Extract the (x, y) coordinate from the center of the cell holding the provided text.  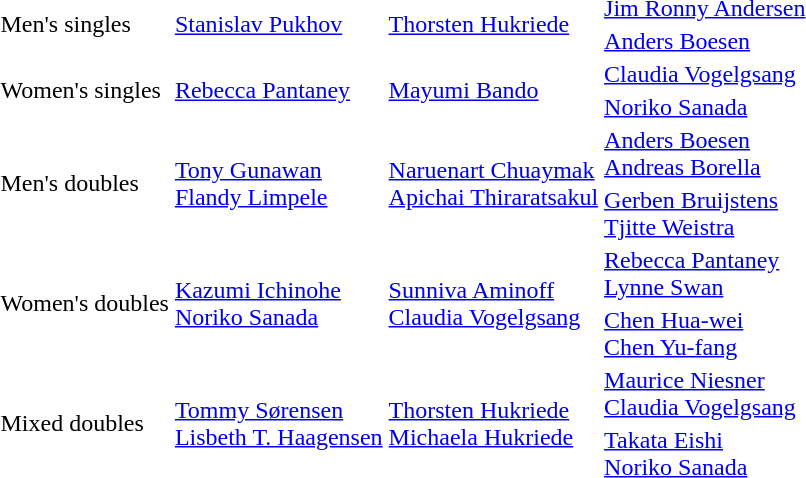
Sunniva Aminoff Claudia Vogelgsang (493, 304)
Kazumi Ichinohe Noriko Sanada (278, 304)
Rebecca Pantaney (278, 90)
Tony Gunawan Flandy Limpele (278, 184)
Mayumi Bando (493, 90)
Naruenart Chuaymak Apichai Thiraratsakul (493, 184)
